Detect which cell encompasses the target text, then output its [X, Y] center coordinate. 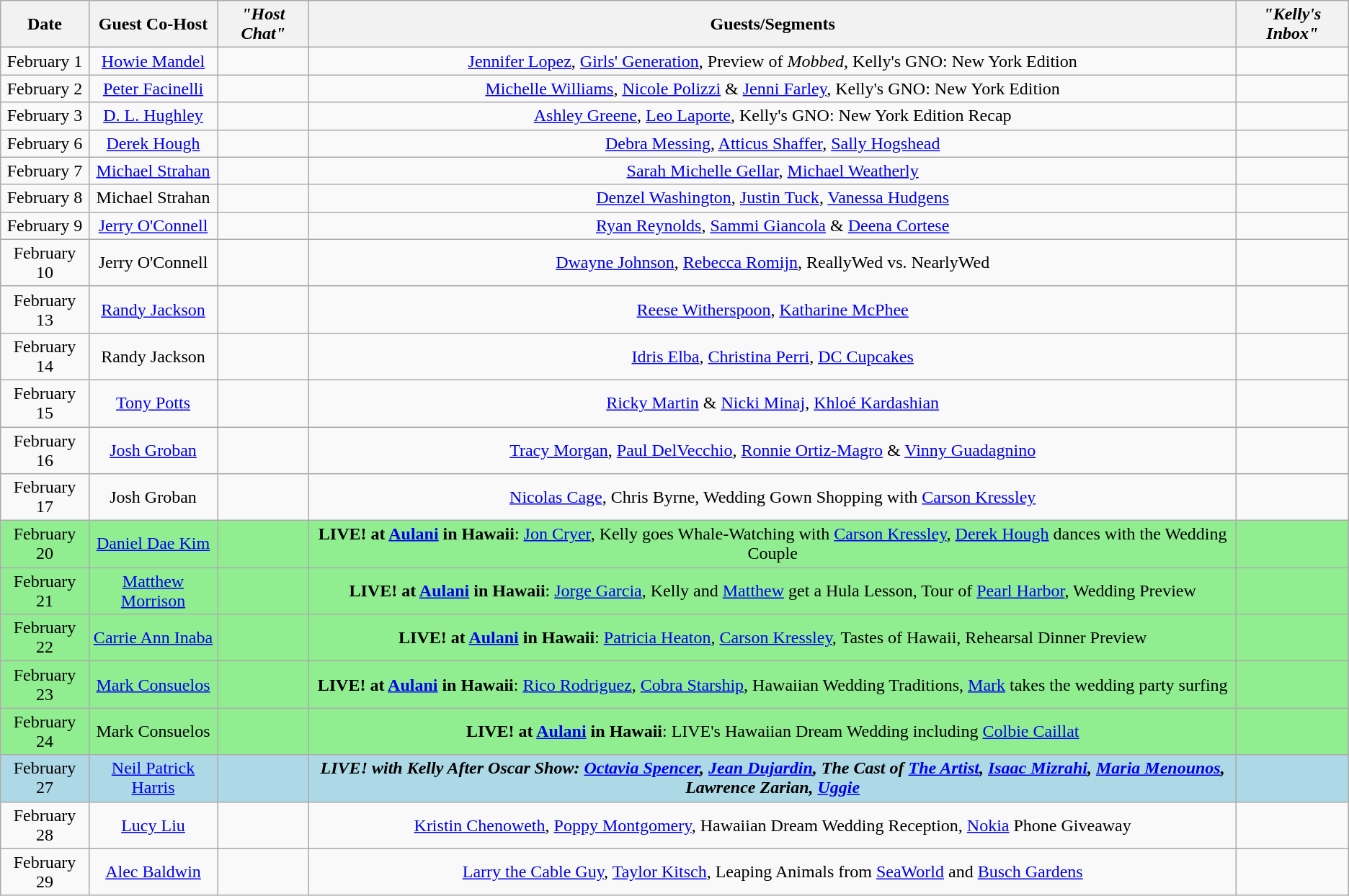
Neil Patrick Harris [153, 778]
LIVE! at Aulani in Hawaii: Rico Rodriguez, Cobra Starship, Hawaiian Wedding Traditions, Mark takes the wedding party surfing [773, 684]
Idris Elba, Christina Perri, DC Cupcakes [773, 356]
February 13 [45, 310]
February 3 [45, 116]
February 2 [45, 89]
February 16 [45, 449]
Guest Co-Host [153, 24]
February 24 [45, 732]
Larry the Cable Guy, Taylor Kitsch, Leaping Animals from SeaWorld and Busch Gardens [773, 872]
February 17 [45, 497]
Howie Mandel [153, 61]
Guests/Segments [773, 24]
D. L. Hughley [153, 116]
February 27 [45, 778]
February 1 [45, 61]
LIVE! at Aulani in Hawaii: Jon Cryer, Kelly goes Whale-Watching with Carson Kressley, Derek Hough dances with the Wedding Couple [773, 545]
February 29 [45, 872]
February 22 [45, 638]
Tracy Morgan, Paul DelVecchio, Ronnie Ortiz-Magro & Vinny Guadagnino [773, 449]
"Host Chat" [264, 24]
February 15 [45, 403]
February 21 [45, 591]
Derek Hough [153, 143]
Ashley Greene, Leo Laporte, Kelly's GNO: New York Edition Recap [773, 116]
Nicolas Cage, Chris Byrne, Wedding Gown Shopping with Carson Kressley [773, 497]
February 7 [45, 171]
February 28 [45, 825]
LIVE! with Kelly After Oscar Show: Octavia Spencer, Jean Dujardin, The Cast of The Artist, Isaac Mizrahi, Maria Menounos, Lawrence Zarian, Uggie [773, 778]
Sarah Michelle Gellar, Michael Weatherly [773, 171]
LIVE! at Aulani in Hawaii: Patricia Heaton, Carson Kressley, Tastes of Hawaii, Rehearsal Dinner Preview [773, 638]
Jennifer Lopez, Girls' Generation, Preview of Mobbed, Kelly's GNO: New York Edition [773, 61]
Date [45, 24]
Ryan Reynolds, Sammi Giancola & Deena Cortese [773, 225]
Michelle Williams, Nicole Polizzi & Jenni Farley, Kelly's GNO: New York Edition [773, 89]
February 20 [45, 545]
Debra Messing, Atticus Shaffer, Sally Hogshead [773, 143]
February 9 [45, 225]
"Kelly's Inbox" [1292, 24]
Tony Potts [153, 403]
LIVE! at Aulani in Hawaii: Jorge Garcia, Kelly and Matthew get a Hula Lesson, Tour of Pearl Harbor, Wedding Preview [773, 591]
February 8 [45, 198]
Matthew Morrison [153, 591]
February 14 [45, 356]
Daniel Dae Kim [153, 545]
Carrie Ann Inaba [153, 638]
Denzel Washington, Justin Tuck, Vanessa Hudgens [773, 198]
Lucy Liu [153, 825]
Ricky Martin & Nicki Minaj, Khloé Kardashian [773, 403]
Peter Facinelli [153, 89]
Dwayne Johnson, Rebecca Romijn, ReallyWed vs. NearlyWed [773, 262]
February 23 [45, 684]
Kristin Chenoweth, Poppy Montgomery, Hawaiian Dream Wedding Reception, Nokia Phone Giveaway [773, 825]
Alec Baldwin [153, 872]
LIVE! at Aulani in Hawaii: LIVE's Hawaiian Dream Wedding including Colbie Caillat [773, 732]
Reese Witherspoon, Katharine McPhee [773, 310]
February 6 [45, 143]
February 10 [45, 262]
